For the text-containing cell, return its midpoint in [X, Y] coordinate format. 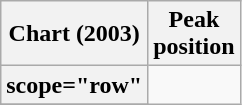
Chart (2003) [74, 34]
Peakposition [194, 34]
scope="row" [74, 85]
